Return [x, y] of the center of cell containing provided text 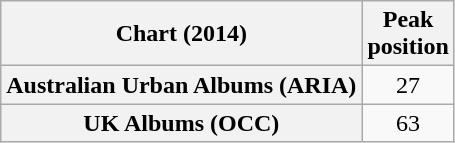
63 [408, 123]
UK Albums (OCC) [182, 123]
Chart (2014) [182, 34]
27 [408, 85]
Australian Urban Albums (ARIA) [182, 85]
Peakposition [408, 34]
